Find where the given text appears and provide that cell's center as [x, y] coordinate. 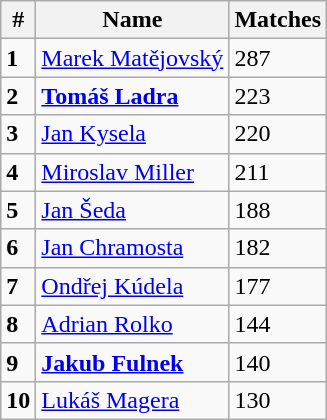
Ondřej Kúdela [132, 286]
287 [278, 58]
Jan Kysela [132, 134]
223 [278, 96]
6 [18, 248]
8 [18, 324]
Marek Matějovský [132, 58]
Matches [278, 20]
Miroslav Miller [132, 172]
Jakub Fulnek [132, 362]
Lukáš Magera [132, 400]
220 [278, 134]
# [18, 20]
10 [18, 400]
140 [278, 362]
Name [132, 20]
7 [18, 286]
144 [278, 324]
9 [18, 362]
5 [18, 210]
182 [278, 248]
2 [18, 96]
177 [278, 286]
1 [18, 58]
130 [278, 400]
211 [278, 172]
Jan Šeda [132, 210]
Adrian Rolko [132, 324]
188 [278, 210]
4 [18, 172]
3 [18, 134]
Tomáš Ladra [132, 96]
Jan Chramosta [132, 248]
